Capture the cell that displays the provided text and extract its (X, Y) central coordinate. 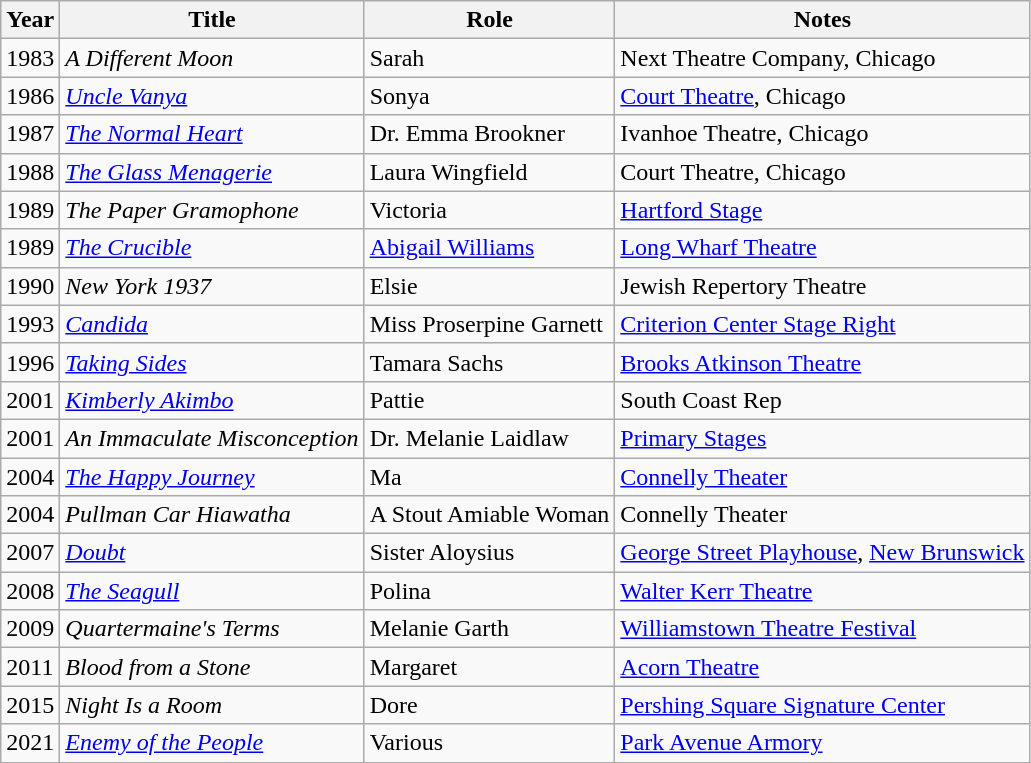
New York 1937 (212, 286)
Park Avenue Armory (822, 743)
1983 (30, 58)
Jewish Repertory Theatre (822, 286)
Taking Sides (212, 362)
Title (212, 20)
1990 (30, 286)
Pullman Car Hiawatha (212, 515)
Pattie (490, 400)
Acorn Theatre (822, 667)
Brooks Atkinson Theatre (822, 362)
A Stout Amiable Woman (490, 515)
2011 (30, 667)
Primary Stages (822, 438)
Abigail Williams (490, 248)
Williamstown Theatre Festival (822, 629)
Victoria (490, 210)
Sister Aloysius (490, 553)
Melanie Garth (490, 629)
The Seagull (212, 591)
Pershing Square Signature Center (822, 705)
Kimberly Akimbo (212, 400)
The Normal Heart (212, 134)
The Paper Gramophone (212, 210)
George Street Playhouse, New Brunswick (822, 553)
Role (490, 20)
Various (490, 743)
Ma (490, 477)
Criterion Center Stage Right (822, 324)
1986 (30, 96)
2008 (30, 591)
1996 (30, 362)
Doubt (212, 553)
Miss Proserpine Garnett (490, 324)
Dr. Melanie Laidlaw (490, 438)
Year (30, 20)
2015 (30, 705)
Walter Kerr Theatre (822, 591)
Laura Wingfield (490, 172)
The Happy Journey (212, 477)
South Coast Rep (822, 400)
Uncle Vanya (212, 96)
1988 (30, 172)
The Glass Menagerie (212, 172)
Candida (212, 324)
Quartermaine's Terms (212, 629)
Margaret (490, 667)
1993 (30, 324)
Long Wharf Theatre (822, 248)
Sonya (490, 96)
A Different Moon (212, 58)
2021 (30, 743)
2007 (30, 553)
Ivanhoe Theatre, Chicago (822, 134)
Dore (490, 705)
Next Theatre Company, Chicago (822, 58)
An Immaculate Misconception (212, 438)
Night Is a Room (212, 705)
Tamara Sachs (490, 362)
Dr. Emma Brookner (490, 134)
Enemy of the People (212, 743)
Notes (822, 20)
2009 (30, 629)
Hartford Stage (822, 210)
Blood from a Stone (212, 667)
1987 (30, 134)
Sarah (490, 58)
Polina (490, 591)
Elsie (490, 286)
The Crucible (212, 248)
